Search for the cell housing the specified text and yield its [X, Y] center coordinate. 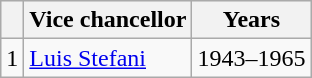
1943–1965 [252, 58]
Luis Stefani [108, 58]
Vice chancellor [108, 20]
1 [12, 58]
Years [252, 20]
